Locate the cell with the specified text and output its (x, y) center coordinate. 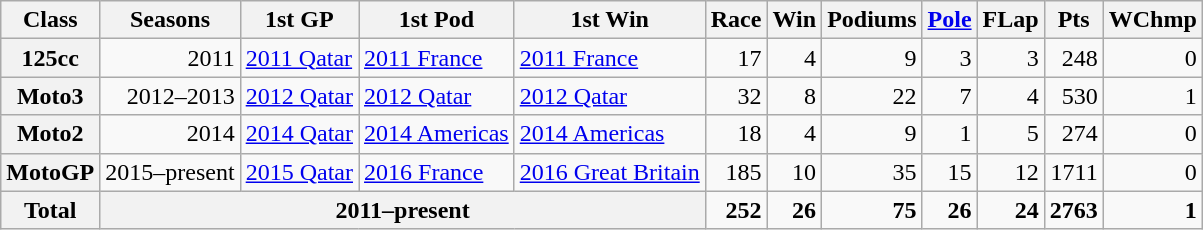
2016 Great Britain (610, 172)
2015 Qatar (299, 172)
7 (950, 96)
1st Pod (437, 20)
12 (1010, 172)
Class (50, 20)
22 (872, 96)
Win (794, 20)
274 (1074, 134)
8 (794, 96)
Moto2 (50, 134)
Seasons (170, 20)
75 (872, 210)
Moto3 (50, 96)
1st GP (299, 20)
1st Win (610, 20)
125cc (50, 58)
2012–2013 (170, 96)
WChmp (1152, 20)
10 (794, 172)
24 (1010, 210)
FLap (1010, 20)
15 (950, 172)
2014 (170, 134)
18 (736, 134)
2014 Qatar (299, 134)
Race (736, 20)
17 (736, 58)
530 (1074, 96)
2011–present (402, 210)
Total (50, 210)
Podiums (872, 20)
1711 (1074, 172)
2015–present (170, 172)
5 (1010, 134)
2011 (170, 58)
2016 France (437, 172)
MotoGP (50, 172)
32 (736, 96)
185 (736, 172)
Pole (950, 20)
248 (1074, 58)
Pts (1074, 20)
35 (872, 172)
252 (736, 210)
2763 (1074, 210)
2011 Qatar (299, 58)
